Return [X, Y] of the center of cell containing provided text 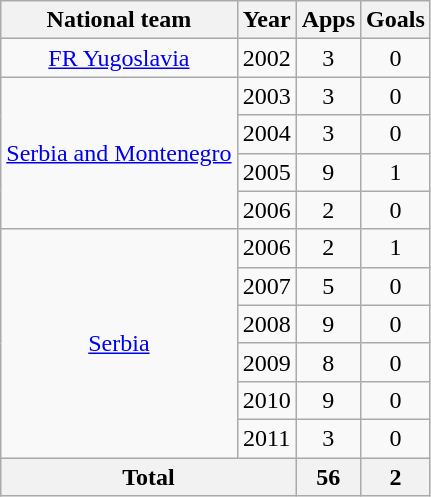
Serbia [119, 343]
5 [328, 286]
2005 [266, 172]
Serbia and Montenegro [119, 153]
2004 [266, 134]
Total [148, 477]
2009 [266, 362]
National team [119, 20]
8 [328, 362]
2011 [266, 438]
56 [328, 477]
2010 [266, 400]
2003 [266, 96]
Apps [328, 20]
2008 [266, 324]
Goals [396, 20]
FR Yugoslavia [119, 58]
2002 [266, 58]
Year [266, 20]
2007 [266, 286]
